Identify which cell holds the provided text, then report its (X, Y) central coordinate. 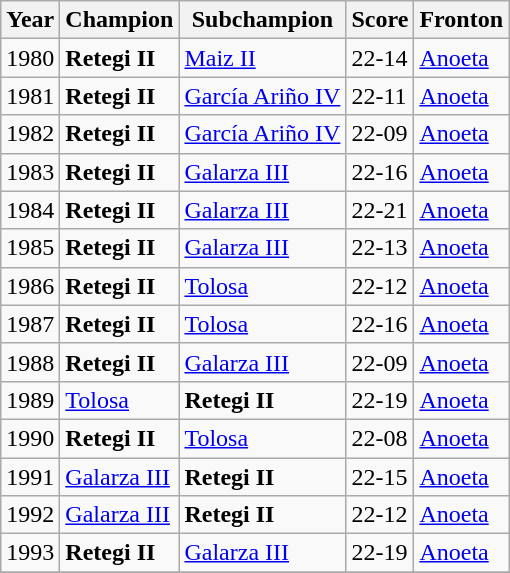
22-21 (380, 210)
22-11 (380, 96)
22-08 (380, 438)
1981 (30, 96)
Fronton (462, 20)
22-15 (380, 477)
1987 (30, 324)
1984 (30, 210)
Subchampion (262, 20)
Score (380, 20)
1980 (30, 58)
1991 (30, 477)
Champion (120, 20)
1993 (30, 553)
1983 (30, 172)
1985 (30, 248)
1989 (30, 400)
1982 (30, 134)
Maiz II (262, 58)
22-14 (380, 58)
1992 (30, 515)
1988 (30, 362)
1986 (30, 286)
22-13 (380, 248)
Year (30, 20)
1990 (30, 438)
